From the cell containing the given text, extract its center point as (X, Y) coordinate. 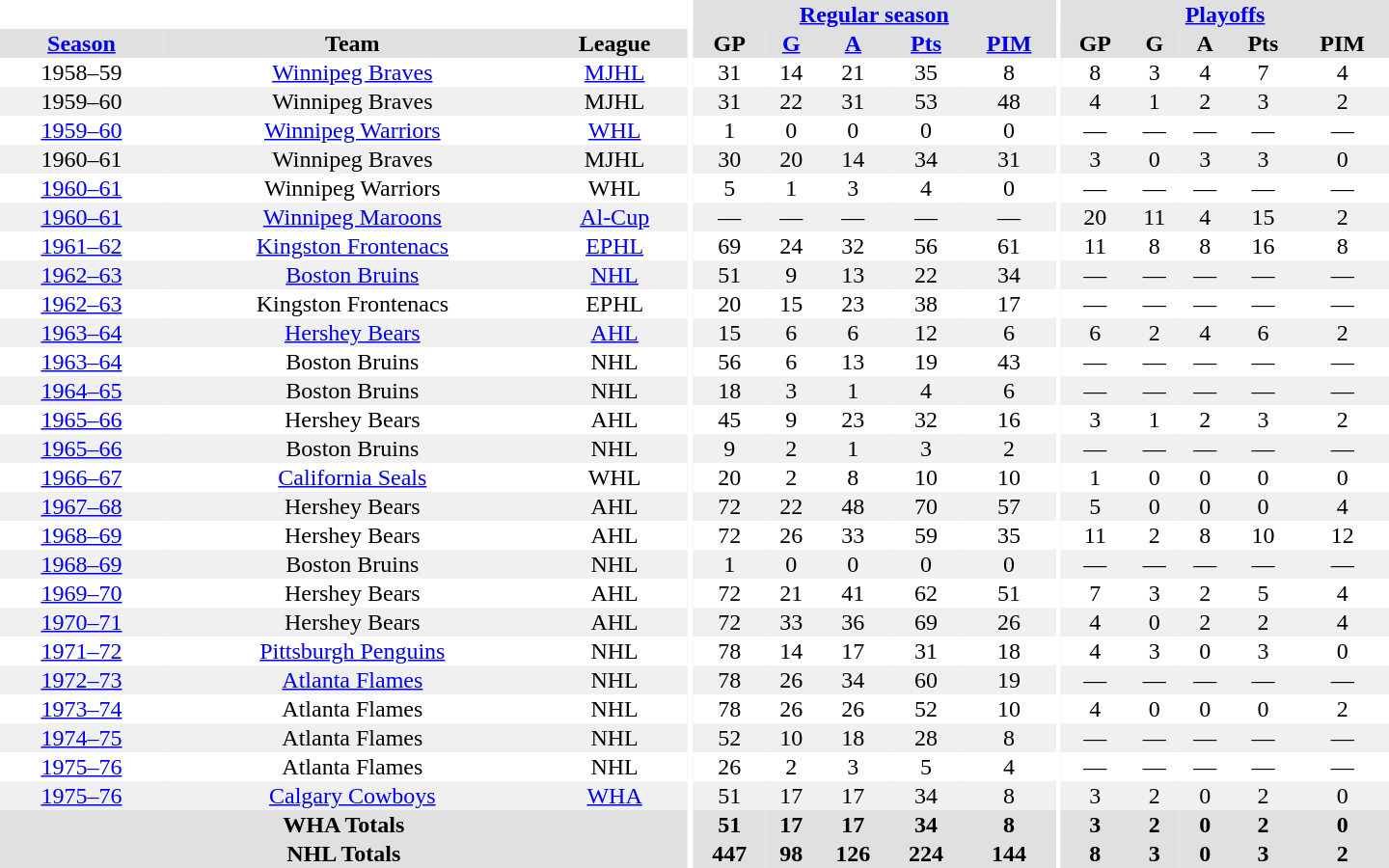
61 (1009, 246)
224 (926, 854)
Al-Cup (615, 217)
126 (853, 854)
1966–67 (81, 477)
60 (926, 680)
30 (729, 159)
43 (1009, 362)
1964–65 (81, 391)
Winnipeg Maroons (353, 217)
1973–74 (81, 709)
1967–68 (81, 506)
1961–62 (81, 246)
1958–59 (81, 72)
Regular season (874, 14)
98 (791, 854)
Calgary Cowboys (353, 796)
447 (729, 854)
36 (853, 622)
1974–75 (81, 738)
41 (853, 593)
League (615, 43)
62 (926, 593)
70 (926, 506)
59 (926, 535)
1972–73 (81, 680)
California Seals (353, 477)
28 (926, 738)
1971–72 (81, 651)
53 (926, 101)
1970–71 (81, 622)
Team (353, 43)
WHA Totals (343, 825)
NHL Totals (343, 854)
144 (1009, 854)
Playoffs (1225, 14)
38 (926, 304)
Pittsburgh Penguins (353, 651)
24 (791, 246)
45 (729, 420)
1969–70 (81, 593)
WHA (615, 796)
57 (1009, 506)
Season (81, 43)
